Search for the cell housing the specified text and yield its (x, y) center coordinate. 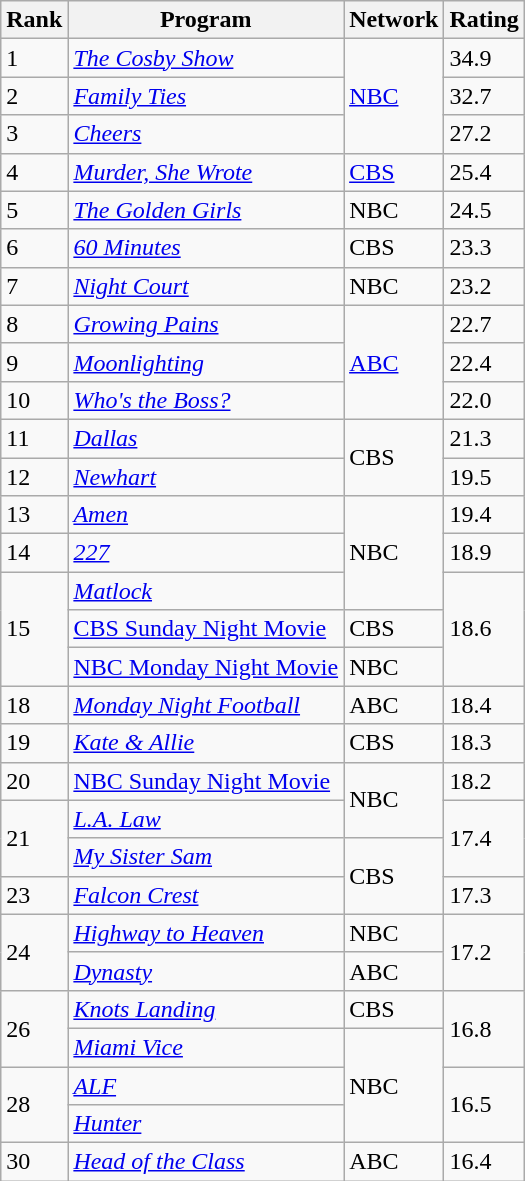
Kate & Allie (206, 743)
227 (206, 553)
32.7 (484, 96)
22.7 (484, 324)
Amen (206, 515)
NBC Sunday Night Movie (206, 781)
60 Minutes (206, 248)
ALF (206, 1085)
12 (34, 477)
Dallas (206, 438)
Who's the Boss? (206, 400)
15 (34, 629)
13 (34, 515)
19.4 (484, 515)
18.9 (484, 553)
Program (206, 20)
5 (34, 210)
25.4 (484, 172)
27.2 (484, 134)
Newhart (206, 477)
18.4 (484, 705)
My Sister Sam (206, 857)
Cheers (206, 134)
Murder, She Wrote (206, 172)
14 (34, 553)
Growing Pains (206, 324)
26 (34, 1028)
21.3 (484, 438)
7 (34, 286)
23.3 (484, 248)
22.4 (484, 362)
Rating (484, 20)
The Golden Girls (206, 210)
The Cosby Show (206, 58)
17.3 (484, 895)
Head of the Class (206, 1162)
19.5 (484, 477)
2 (34, 96)
Falcon Crest (206, 895)
28 (34, 1104)
30 (34, 1162)
21 (34, 838)
Network (394, 20)
16.5 (484, 1104)
8 (34, 324)
19 (34, 743)
16.4 (484, 1162)
Rank (34, 20)
4 (34, 172)
Night Court (206, 286)
24 (34, 952)
22.0 (484, 400)
18 (34, 705)
23.2 (484, 286)
17.2 (484, 952)
L.A. Law (206, 819)
9 (34, 362)
Matlock (206, 591)
34.9 (484, 58)
20 (34, 781)
Highway to Heaven (206, 933)
24.5 (484, 210)
Moonlighting (206, 362)
6 (34, 248)
Hunter (206, 1124)
18.2 (484, 781)
Dynasty (206, 971)
Knots Landing (206, 1009)
16.8 (484, 1028)
18.3 (484, 743)
1 (34, 58)
CBS Sunday Night Movie (206, 629)
18.6 (484, 629)
17.4 (484, 838)
Family Ties (206, 96)
23 (34, 895)
Miami Vice (206, 1047)
11 (34, 438)
Monday Night Football (206, 705)
3 (34, 134)
NBC Monday Night Movie (206, 667)
10 (34, 400)
